Detect which cell encompasses the target text, then output its [X, Y] center coordinate. 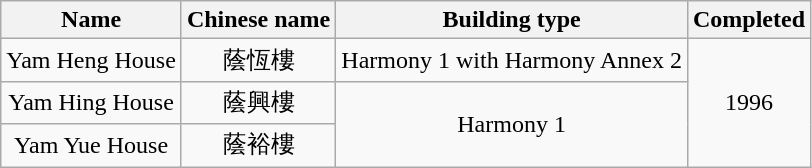
Harmony 1 with Harmony Annex 2 [512, 60]
Building type [512, 20]
Yam Yue House [92, 146]
蔭恆樓 [258, 60]
Completed [748, 20]
Chinese name [258, 20]
Yam Hing House [92, 102]
蔭興樓 [258, 102]
1996 [748, 103]
蔭裕樓 [258, 146]
Harmony 1 [512, 124]
Name [92, 20]
Yam Heng House [92, 60]
